Return the [x, y] coordinate for the center point of the cell that contains the specified text.  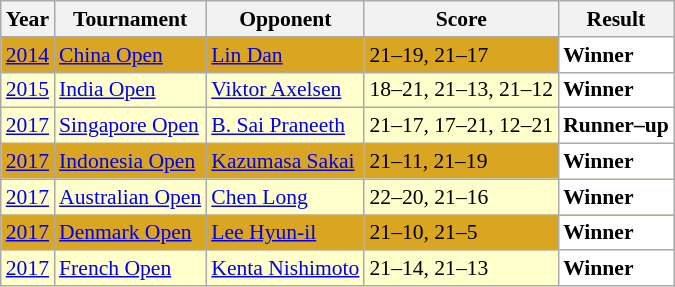
18–21, 21–13, 21–12 [461, 90]
Australian Open [130, 197]
21–11, 21–19 [461, 162]
21–14, 21–13 [461, 269]
India Open [130, 90]
Tournament [130, 19]
Chen Long [285, 197]
Lee Hyun-il [285, 233]
B. Sai Praneeth [285, 126]
Runner–up [616, 126]
Viktor Axelsen [285, 90]
21–17, 17–21, 12–21 [461, 126]
Year [28, 19]
Denmark Open [130, 233]
China Open [130, 55]
Singapore Open [130, 126]
Kenta Nishimoto [285, 269]
Result [616, 19]
Kazumasa Sakai [285, 162]
2014 [28, 55]
Score [461, 19]
21–10, 21–5 [461, 233]
Opponent [285, 19]
21–19, 21–17 [461, 55]
French Open [130, 269]
2015 [28, 90]
22–20, 21–16 [461, 197]
Lin Dan [285, 55]
Indonesia Open [130, 162]
